Scan for the cell matching the given text and deliver its [x, y] coordinate at center. 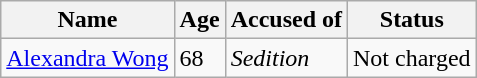
Status [412, 20]
Sedition [286, 58]
Accused of [286, 20]
Alexandra Wong [88, 58]
Age [200, 20]
Name [88, 20]
68 [200, 58]
Not charged [412, 58]
